Return the [x, y] coordinate for the center point of the cell that contains the specified text.  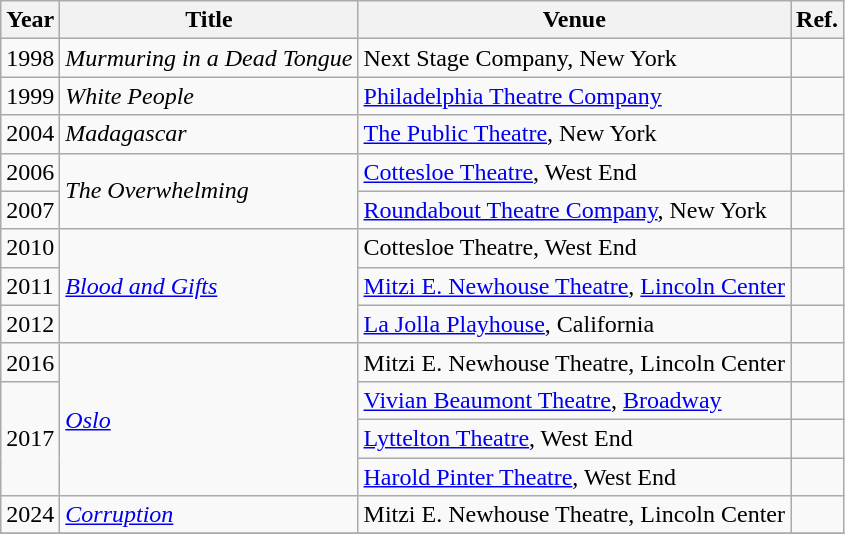
Next Stage Company, New York [574, 58]
2017 [30, 438]
White People [209, 96]
1999 [30, 96]
2011 [30, 286]
The Public Theatre, New York [574, 134]
La Jolla Playhouse, California [574, 324]
2007 [30, 210]
Murmuring in a Dead Tongue [209, 58]
The Overwhelming [209, 191]
Oslo [209, 419]
Ref. [818, 20]
2012 [30, 324]
Madagascar [209, 134]
Vivian Beaumont Theatre, Broadway [574, 400]
Lyttelton Theatre, West End [574, 438]
2010 [30, 248]
Year [30, 20]
Blood and Gifts [209, 286]
2016 [30, 362]
1998 [30, 58]
Philadelphia Theatre Company [574, 96]
2006 [30, 172]
2024 [30, 515]
Title [209, 20]
Roundabout Theatre Company, New York [574, 210]
Venue [574, 20]
Corruption [209, 515]
Harold Pinter Theatre, West End [574, 477]
2004 [30, 134]
